Search for the cell housing the specified text and yield its [X, Y] center coordinate. 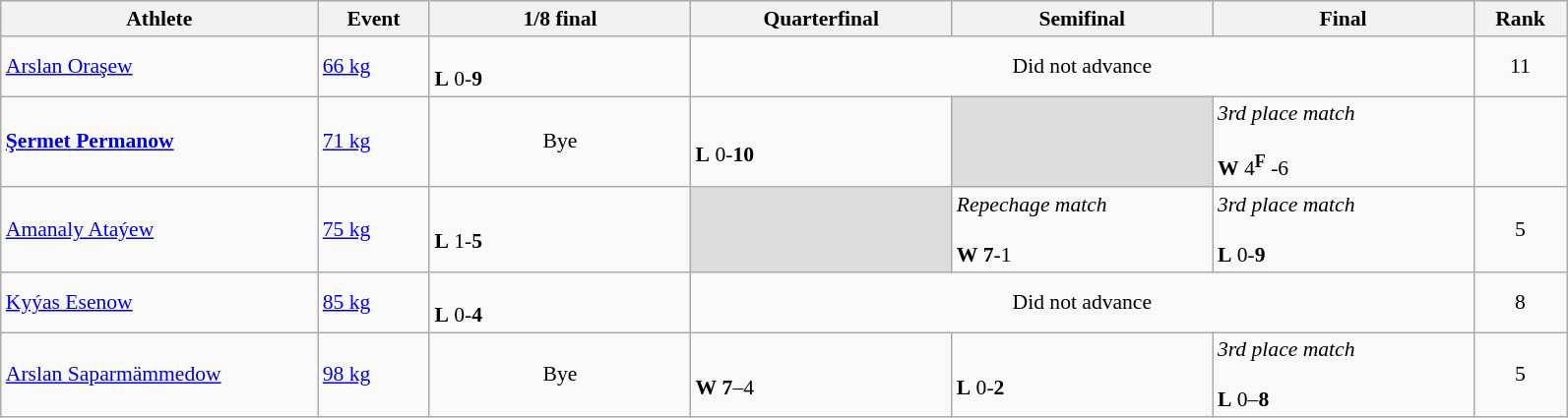
Semifinal [1083, 19]
85 kg [374, 303]
Arslan Saparmämmedow [159, 376]
98 kg [374, 376]
3rd place matchL 0–8 [1343, 376]
W 7–4 [821, 376]
Arslan Oraşew [159, 67]
71 kg [374, 142]
Quarterfinal [821, 19]
L 0-4 [559, 303]
Rank [1520, 19]
Final [1343, 19]
3rd place matchL 0-9 [1343, 230]
75 kg [374, 230]
Kyýas Esenow [159, 303]
3rd place matchW 4F -6 [1343, 142]
L 0-2 [1083, 376]
L 1-5 [559, 230]
Repechage matchW 7-1 [1083, 230]
Event [374, 19]
8 [1520, 303]
Şermet Permanow [159, 142]
L 0-9 [559, 67]
Amanaly Ataýew [159, 230]
1/8 final [559, 19]
L 0-10 [821, 142]
11 [1520, 67]
Athlete [159, 19]
66 kg [374, 67]
